Locate the cell with the specified text and output its (X, Y) center coordinate. 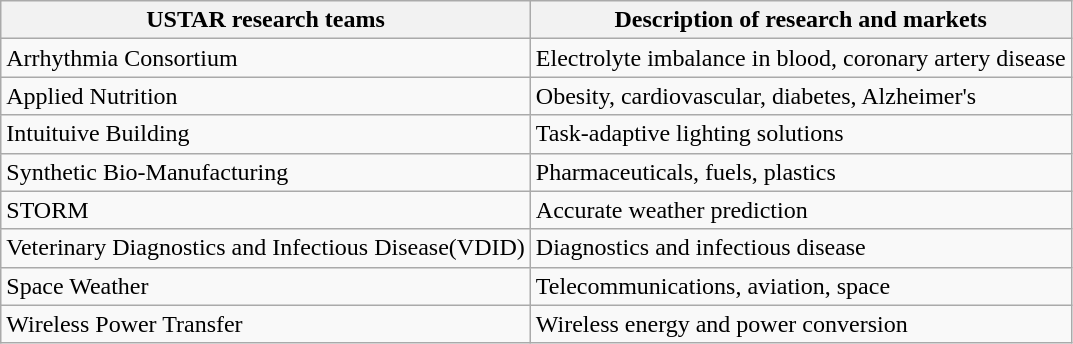
Space Weather (266, 286)
Synthetic Bio-Manufacturing (266, 172)
Veterinary Diagnostics and Infectious Disease(VDID) (266, 248)
Pharmaceuticals, fuels, plastics (800, 172)
Arrhythmia Consortium (266, 58)
Electrolyte imbalance in blood, coronary artery disease (800, 58)
Obesity, cardiovascular, diabetes, Alzheimer's (800, 96)
Accurate weather prediction (800, 210)
Wireless Power Transfer (266, 324)
Wireless energy and power conversion (800, 324)
Diagnostics and infectious disease (800, 248)
Description of research and markets (800, 20)
Applied Nutrition (266, 96)
STORM (266, 210)
Telecommunications, aviation, space (800, 286)
Intuituive Building (266, 134)
Task-adaptive lighting solutions (800, 134)
USTAR research teams (266, 20)
